Find where the given text appears and provide that cell's center as [x, y] coordinate. 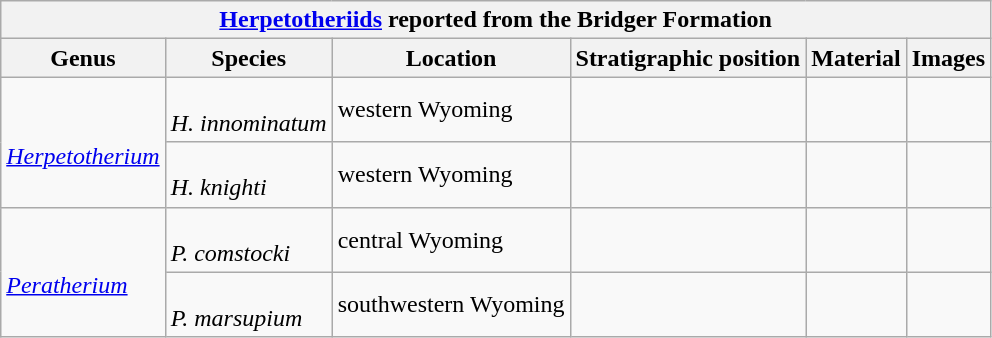
Location [451, 58]
H. knighti [248, 174]
southwestern Wyoming [451, 304]
Species [248, 58]
H. innominatum [248, 110]
central Wyoming [451, 240]
Images [948, 58]
P. marsupium [248, 304]
Material [856, 58]
Genus [83, 58]
P. comstocki [248, 240]
Peratherium [83, 272]
Herpetotheriids reported from the Bridger Formation [496, 20]
Herpetotherium [83, 142]
Stratigraphic position [688, 58]
